Output the [x, y] coordinate of the center of the cell containing the given text.  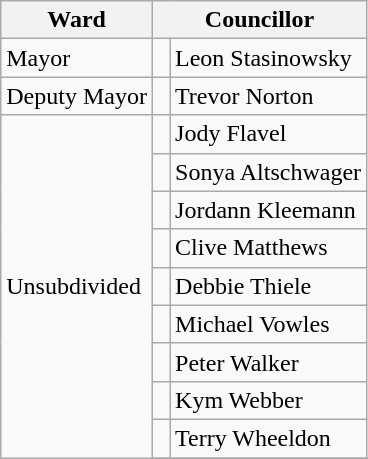
Kym Webber [268, 400]
Trevor Norton [268, 96]
Michael Vowles [268, 324]
Sonya Altschwager [268, 172]
Mayor [77, 58]
Jordann Kleemann [268, 210]
Councillor [259, 20]
Leon Stasinowsky [268, 58]
Deputy Mayor [77, 96]
Debbie Thiele [268, 286]
Ward [77, 20]
Terry Wheeldon [268, 438]
Peter Walker [268, 362]
Clive Matthews [268, 248]
Unsubdivided [77, 286]
Jody Flavel [268, 134]
